Pinpoint the cell where the given text exists, returning its (X, Y) midpoint coordinate. 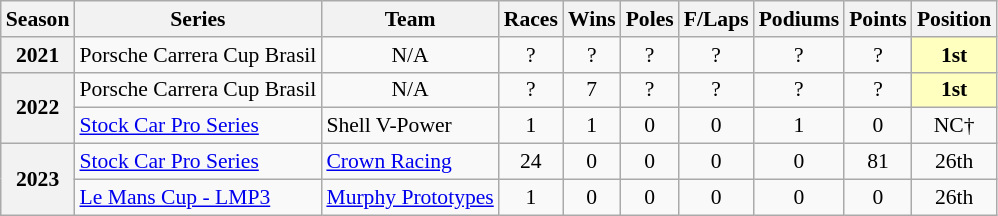
Podiums (800, 19)
NC† (954, 126)
81 (878, 162)
2023 (38, 180)
Le Mans Cup - LMP3 (198, 197)
Position (954, 19)
2021 (38, 55)
Poles (650, 19)
2022 (38, 108)
Shell V-Power (410, 126)
Team (410, 19)
7 (592, 90)
F/Laps (716, 19)
Races (531, 19)
Murphy Prototypes (410, 197)
Crown Racing (410, 162)
Points (878, 19)
Season (38, 19)
Wins (592, 19)
Series (198, 19)
24 (531, 162)
